Return the [X, Y] coordinate for the center point of the cell that contains the specified text.  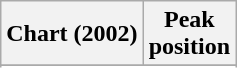
Chart (2002) [72, 34]
Peak position [189, 34]
